Detect which cell encompasses the target text, then output its (X, Y) center coordinate. 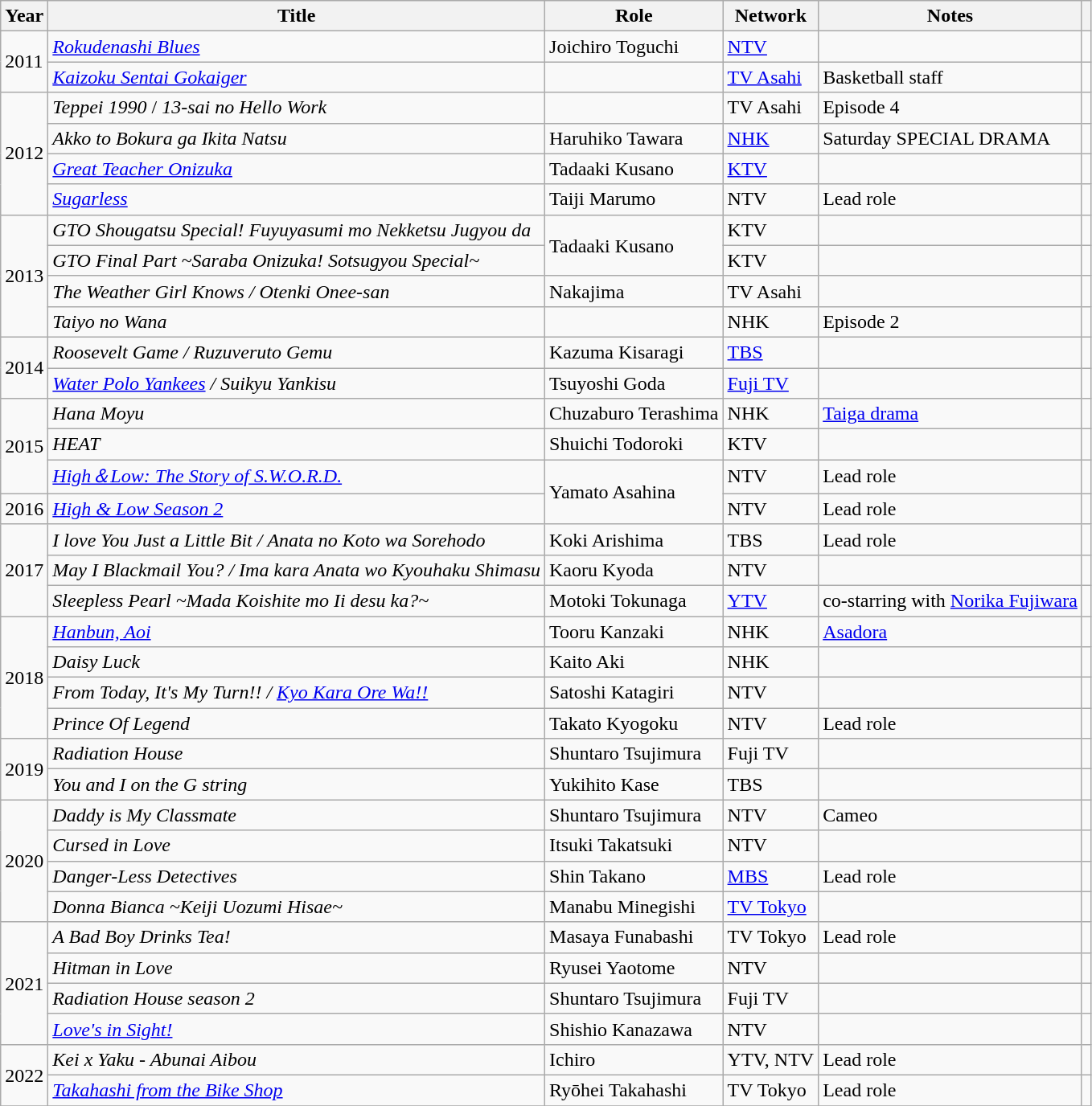
GTO Shougatsu Special! Fuyuyasumi mo Nekketsu Jugyou da (297, 230)
Cursed in Love (297, 846)
Title (297, 16)
Danger-Less Detectives (297, 876)
A Bad Boy Drinks Tea! (297, 937)
Ichiro (634, 1059)
MBS (770, 876)
Taiga drama (950, 414)
Radiation House season 2 (297, 998)
Shuichi Todoroki (634, 444)
YTV (770, 600)
Ryusei Yaotome (634, 968)
Chuzaburo Terashima (634, 414)
2015 (24, 447)
YTV, NTV (770, 1059)
Donna Bianca ~Keiji Uozumi Hisae~ (297, 907)
Taiyo no Wana (297, 322)
Kaoru Kyoda (634, 570)
Daisy Luck (297, 662)
co-starring with Norika Fujiwara (950, 600)
Takahashi from the Bike Shop (297, 1090)
Rokudenashi Blues (297, 47)
Hana Moyu (297, 414)
2020 (24, 861)
Hitman in Love (297, 968)
Prince Of Legend (297, 723)
Kaizoku Sentai Gokaiger (297, 77)
You and I on the G string (297, 784)
Ryōhei Takahashi (634, 1090)
Yukihito Kase (634, 784)
GTO Final Part ~Saraba Onizuka! Sotsugyou Special~ (297, 260)
Shin Takano (634, 876)
Joichiro Toguchi (634, 47)
2013 (24, 276)
2011 (24, 62)
High＆Low: The Story of S.W.O.R.D. (297, 477)
Basketball staff (950, 77)
Episode 2 (950, 322)
2019 (24, 769)
Motoki Tokunaga (634, 600)
Koki Arishima (634, 539)
I love You Just a Little Bit / Anata no Koto wa Sorehodo (297, 539)
2012 (24, 154)
2014 (24, 367)
Kazuma Kisaragi (634, 352)
Teppei 1990 / 13-sai no Hello Work (297, 108)
Episode 4 (950, 108)
Tooru Kanzaki (634, 631)
May I Blackmail You? / Ima kara Anata wo Kyouhaku Shimasu (297, 570)
Sleepless Pearl ~Mada Koishite mo Ii desu ka?~ (297, 600)
2016 (24, 509)
Notes (950, 16)
Shishio Kanazawa (634, 1029)
2021 (24, 983)
From Today, It's My Turn!! / Kyo Kara Ore Wa!! (297, 693)
Sugarless (297, 199)
High & Low Season 2 (297, 509)
Yamato Asahina (634, 492)
Water Polo Yankees / Suikyu Yankisu (297, 383)
Manabu Minegishi (634, 907)
2018 (24, 677)
Satoshi Katagiri (634, 693)
2017 (24, 570)
Nakajima (634, 291)
Daddy is My Classmate (297, 815)
2022 (24, 1075)
Masaya Funabashi (634, 937)
Takato Kyogoku (634, 723)
Taiji Marumo (634, 199)
Hanbun, Aoi (297, 631)
Akko to Bokura ga Ikita Natsu (297, 138)
Roosevelt Game / Ruzuveruto Gemu (297, 352)
Network (770, 16)
Radiation House (297, 754)
Kaito Aki (634, 662)
Tsuyoshi Goda (634, 383)
Saturday SPECIAL DRAMA (950, 138)
Itsuki Takatsuki (634, 846)
Haruhiko Tawara (634, 138)
Year (24, 16)
The Weather Girl Knows / Otenki Onee-san (297, 291)
Kei x Yaku - Abunai Aibou (297, 1059)
HEAT (297, 444)
Asadora (950, 631)
Role (634, 16)
Love's in Sight! (297, 1029)
Cameo (950, 815)
Great Teacher Onizuka (297, 169)
